Search for the cell housing the specified text and yield its (X, Y) center coordinate. 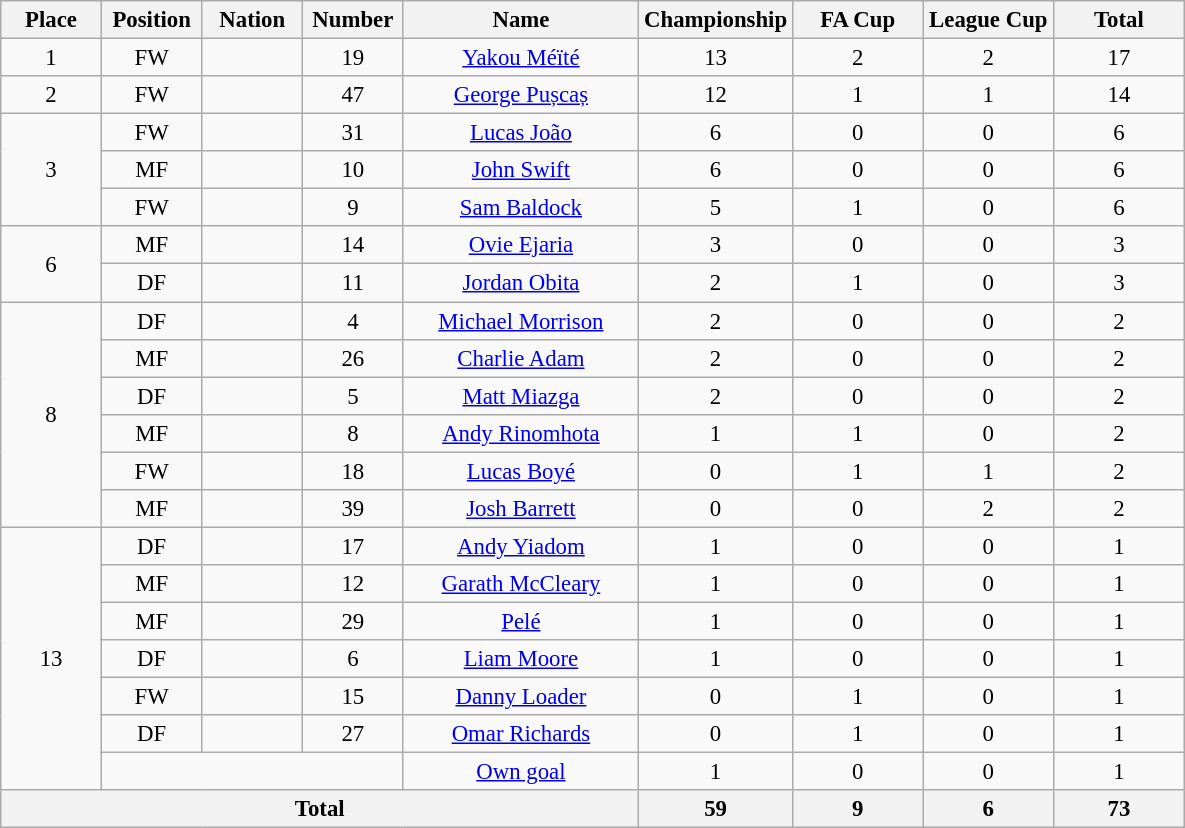
10 (354, 170)
4 (354, 321)
Name (521, 20)
Position (152, 20)
47 (354, 95)
Nation (252, 20)
Pelé (521, 621)
FA Cup (858, 20)
Sam Baldock (521, 208)
27 (354, 734)
Josh Barrett (521, 509)
John Swift (521, 170)
59 (716, 809)
League Cup (988, 20)
Danny Loader (521, 697)
Liam Moore (521, 659)
31 (354, 133)
Charlie Adam (521, 358)
29 (354, 621)
Michael Morrison (521, 321)
Omar Richards (521, 734)
Lucas Boyé (521, 471)
19 (354, 58)
11 (354, 283)
26 (354, 358)
18 (354, 471)
Andy Yiadom (521, 546)
Ovie Ejaria (521, 245)
73 (1120, 809)
39 (354, 509)
Matt Miazga (521, 396)
Garath McCleary (521, 584)
Lucas João (521, 133)
Yakou Méïté (521, 58)
Own goal (521, 772)
George Pușcaș (521, 95)
Number (354, 20)
Place (52, 20)
Championship (716, 20)
Jordan Obita (521, 283)
15 (354, 697)
Andy Rinomhota (521, 433)
